Return the (X, Y) coordinate for the center point of the cell that contains the specified text.  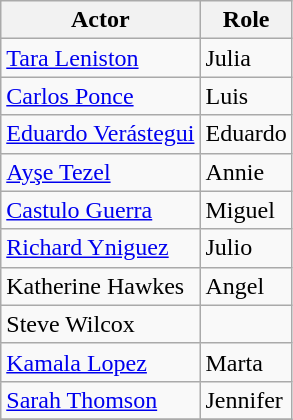
Marta (246, 362)
Eduardo (246, 134)
Richard Yniguez (100, 248)
Julio (246, 248)
Kamala Lopez (100, 362)
Eduardo Verástegui (100, 134)
Ayşe Tezel (100, 172)
Luis (246, 96)
Miguel (246, 210)
Sarah Thomson (100, 400)
Julia (246, 58)
Angel (246, 286)
Steve Wilcox (100, 324)
Castulo Guerra (100, 210)
Actor (100, 20)
Jennifer (246, 400)
Katherine Hawkes (100, 286)
Annie (246, 172)
Tara Leniston (100, 58)
Carlos Ponce (100, 96)
Role (246, 20)
